Output the (X, Y) coordinate of the center of the cell containing the given text.  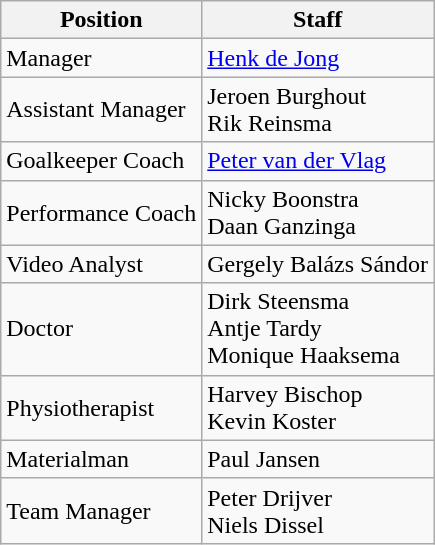
Position (102, 20)
Manager (102, 58)
Peter van der Vlag (318, 161)
Paul Jansen (318, 459)
Performance Coach (102, 212)
Harvey Bischop Kevin Koster (318, 408)
Physiotherapist (102, 408)
Staff (318, 20)
Henk de Jong (318, 58)
Goalkeeper Coach (102, 161)
Peter Drijver Niels Dissel (318, 510)
Gergely Balázs Sándor (318, 264)
Doctor (102, 329)
Nicky Boonstra Daan Ganzinga (318, 212)
Video Analyst (102, 264)
Materialman (102, 459)
Team Manager (102, 510)
Jeroen Burghout Rik Reinsma (318, 110)
Dirk Steensma Antje Tardy Monique Haaksema (318, 329)
Assistant Manager (102, 110)
